For the text-containing cell, return its midpoint in [X, Y] coordinate format. 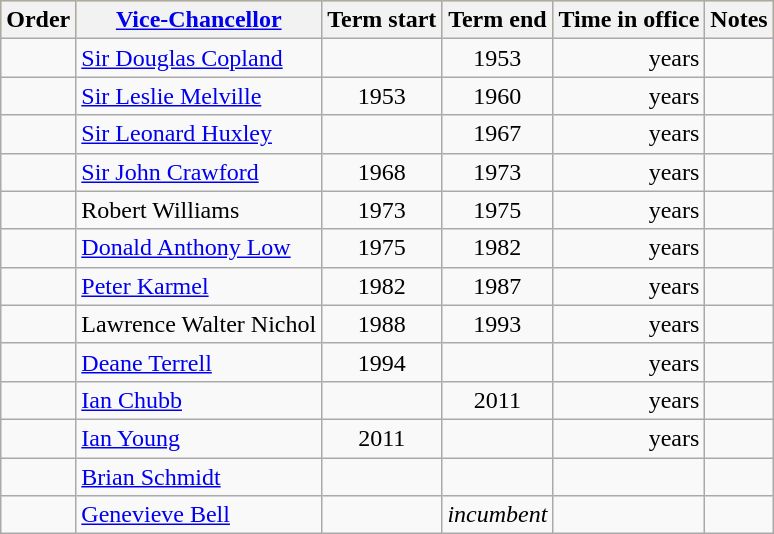
Deane Terrell [199, 362]
Ian Chubb [199, 400]
Lawrence Walter Nichol [199, 324]
Ian Young [199, 438]
incumbent [498, 515]
Peter Karmel [199, 286]
Robert Williams [199, 210]
Notes [739, 20]
1967 [498, 134]
Brian Schmidt [199, 477]
Vice-Chancellor [199, 20]
Donald Anthony Low [199, 248]
1987 [498, 286]
Genevieve Bell [199, 515]
Order [38, 20]
Sir Douglas Copland [199, 58]
Term start [382, 20]
1993 [498, 324]
1960 [498, 96]
1988 [382, 324]
1968 [382, 172]
Term end [498, 20]
1994 [382, 362]
Sir Leonard Huxley [199, 134]
Sir John Crawford [199, 172]
Time in office [629, 20]
Sir Leslie Melville [199, 96]
